Capture the cell that displays the provided text and extract its [x, y] central coordinate. 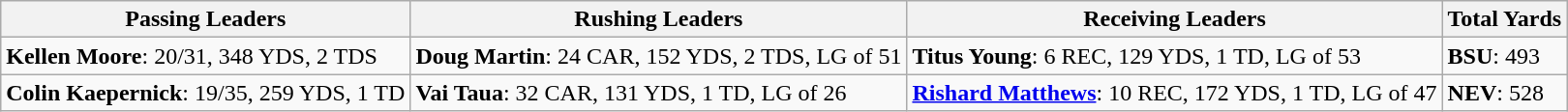
Total Yards [1504, 19]
Passing Leaders [205, 19]
Titus Young: 6 REC, 129 YDS, 1 TD, LG of 53 [1175, 56]
Receiving Leaders [1175, 19]
Vai Taua: 32 CAR, 131 YDS, 1 TD, LG of 26 [658, 93]
Kellen Moore: 20/31, 348 YDS, 2 TDS [205, 56]
NEV: 528 [1504, 93]
Rishard Matthews: 10 REC, 172 YDS, 1 TD, LG of 47 [1175, 93]
Colin Kaepernick: 19/35, 259 YDS, 1 TD [205, 93]
Doug Martin: 24 CAR, 152 YDS, 2 TDS, LG of 51 [658, 56]
BSU: 493 [1504, 56]
Rushing Leaders [658, 19]
